Identify which cell holds the provided text, then report its (x, y) central coordinate. 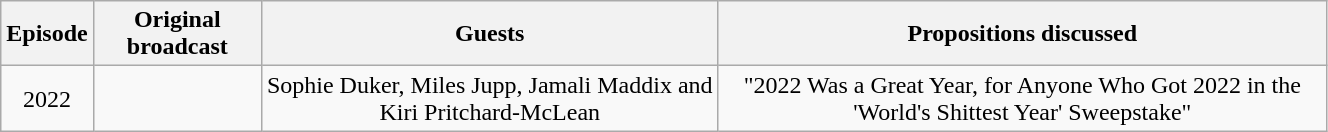
2022 (47, 98)
Guests (490, 34)
Propositions discussed (1022, 34)
Original broadcast (177, 34)
Sophie Duker, Miles Jupp, Jamali Maddix and Kiri Pritchard-McLean (490, 98)
"2022 Was a Great Year, for Anyone Who Got 2022 in the 'World's Shittest Year' Sweepstake" (1022, 98)
Episode (47, 34)
